Capture the cell that displays the provided text and extract its [X, Y] central coordinate. 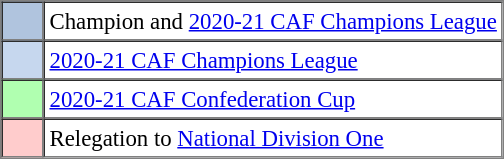
Champion and 2020-21 CAF Champions League [274, 22]
2020-21 CAF Confederation Cup [274, 100]
2020-21 CAF Champions League [274, 60]
Relegation to National Division One [274, 138]
